Output the (X, Y) coordinate of the center of the cell containing the given text.  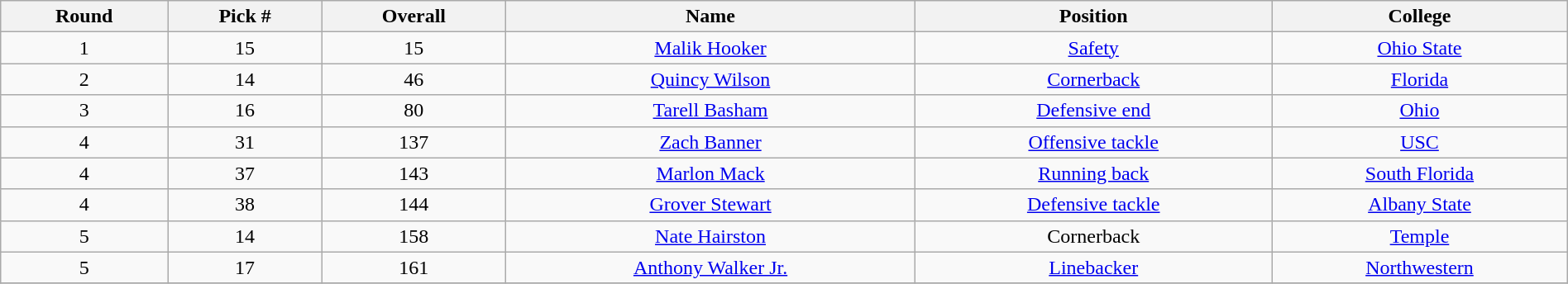
Marlon Mack (710, 173)
Temple (1420, 236)
Grover Stewart (710, 205)
Florida (1420, 79)
3 (84, 111)
Albany State (1420, 205)
College (1420, 17)
46 (414, 79)
Round (84, 17)
Running back (1093, 173)
31 (245, 142)
Zach Banner (710, 142)
Offensive tackle (1093, 142)
Name (710, 17)
Malik Hooker (710, 48)
Tarell Basham (710, 111)
Defensive end (1093, 111)
Defensive tackle (1093, 205)
80 (414, 111)
Pick # (245, 17)
137 (414, 142)
Ohio State (1420, 48)
16 (245, 111)
USC (1420, 142)
Overall (414, 17)
Ohio (1420, 111)
South Florida (1420, 173)
Position (1093, 17)
37 (245, 173)
Safety (1093, 48)
161 (414, 267)
Anthony Walker Jr. (710, 267)
144 (414, 205)
2 (84, 79)
Northwestern (1420, 267)
17 (245, 267)
Linebacker (1093, 267)
143 (414, 173)
Nate Hairston (710, 236)
Quincy Wilson (710, 79)
1 (84, 48)
38 (245, 205)
158 (414, 236)
